For the text-containing cell, return its midpoint in [X, Y] coordinate format. 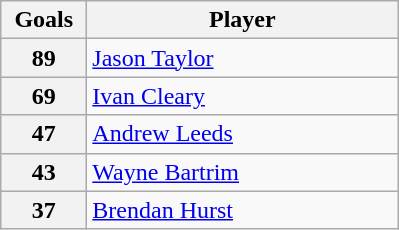
Goals [44, 20]
47 [44, 134]
89 [44, 58]
Wayne Bartrim [242, 172]
Andrew Leeds [242, 134]
Brendan Hurst [242, 210]
Player [242, 20]
43 [44, 172]
37 [44, 210]
Ivan Cleary [242, 96]
Jason Taylor [242, 58]
69 [44, 96]
